For the text-containing cell, return its midpoint in [x, y] coordinate format. 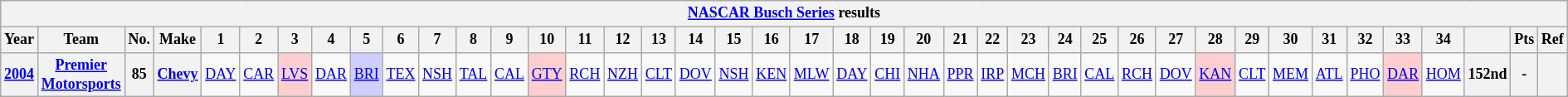
3 [295, 40]
KAN [1215, 75]
29 [1253, 40]
KEN [772, 75]
1 [221, 40]
PHO [1366, 75]
4 [332, 40]
LVS [295, 75]
11 [585, 40]
85 [139, 75]
31 [1329, 40]
25 [1100, 40]
GTY [547, 75]
9 [509, 40]
Team [81, 40]
MLW [811, 75]
18 [852, 40]
12 [623, 40]
Pts [1525, 40]
IRP [992, 75]
30 [1291, 40]
MEM [1291, 75]
Ref [1553, 40]
24 [1065, 40]
17 [811, 40]
13 [659, 40]
15 [733, 40]
28 [1215, 40]
MCH [1029, 75]
PPR [961, 75]
HOM [1444, 75]
10 [547, 40]
Premier Motorsports [81, 75]
6 [401, 40]
5 [367, 40]
152nd [1488, 75]
NZH [623, 75]
22 [992, 40]
CAR [259, 75]
23 [1029, 40]
Year [20, 40]
14 [695, 40]
TAL [473, 75]
NHA [924, 75]
8 [473, 40]
2 [259, 40]
26 [1137, 40]
16 [772, 40]
34 [1444, 40]
19 [888, 40]
Make [178, 40]
CHI [888, 75]
Chevy [178, 75]
No. [139, 40]
TEX [401, 75]
32 [1366, 40]
27 [1176, 40]
NASCAR Busch Series results [784, 13]
21 [961, 40]
ATL [1329, 75]
33 [1404, 40]
20 [924, 40]
2004 [20, 75]
- [1525, 75]
7 [438, 40]
